Scan for the cell matching the given text and deliver its [X, Y] coordinate at center. 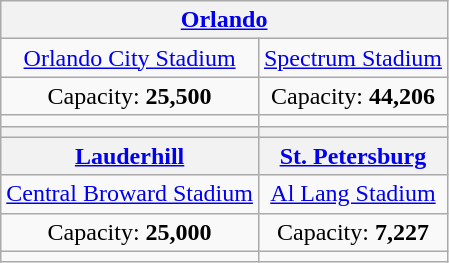
Capacity: 25,500 [130, 96]
Capacity: 7,227 [352, 232]
Capacity: 44,206 [352, 96]
Spectrum Stadium [352, 58]
Orlando [224, 20]
Orlando City Stadium [130, 58]
Central Broward Stadium [130, 194]
Capacity: 25,000 [130, 232]
Al Lang Stadium [352, 194]
St. Petersburg [352, 156]
Lauderhill [130, 156]
